From the cell containing the given text, extract its center point as (X, Y) coordinate. 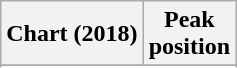
Peak position (189, 34)
Chart (2018) (72, 34)
